Search for the cell housing the specified text and yield its (X, Y) center coordinate. 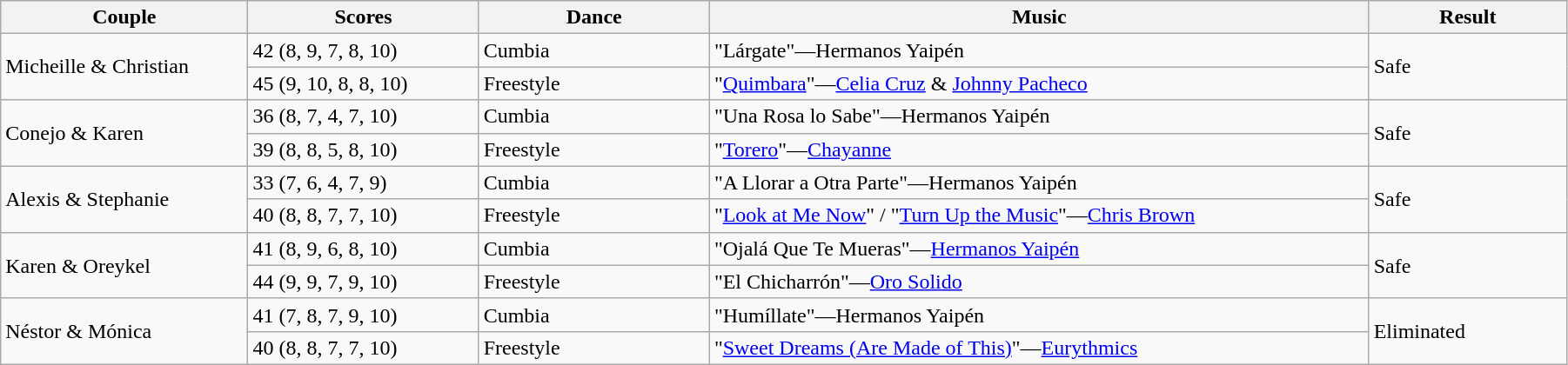
44 (9, 9, 7, 9, 10) (364, 282)
42 (8, 9, 7, 8, 10) (364, 50)
"El Chicharrón"—Oro Solido (1039, 282)
Couple (124, 17)
Néstor & Mónica (124, 331)
"Ojalá Que Te Mueras"—Hermanos Yaipén (1039, 249)
"Una Rosa lo Sabe"—Hermanos Yaipén (1039, 116)
Music (1039, 17)
41 (8, 9, 6, 8, 10) (364, 249)
"Look at Me Now" / "Turn Up the Music"—Chris Brown (1039, 216)
Conejo & Karen (124, 133)
"A Llorar a Otra Parte"—Hermanos Yaipén (1039, 182)
45 (9, 10, 8, 8, 10) (364, 83)
Eliminated (1467, 331)
Karen & Oreykel (124, 265)
"Sweet Dreams (Are Made of This)"—Eurythmics (1039, 348)
41 (7, 8, 7, 9, 10) (364, 315)
39 (8, 8, 5, 8, 10) (364, 149)
Result (1467, 17)
36 (8, 7, 4, 7, 10) (364, 116)
Alexis & Stephanie (124, 199)
"Torero"—Chayanne (1039, 149)
Dance (593, 17)
Micheille & Christian (124, 67)
"Lárgate"—Hermanos Yaipén (1039, 50)
"Humíllate"—Hermanos Yaipén (1039, 315)
"Quimbara"—Celia Cruz & Johnny Pacheco (1039, 83)
Scores (364, 17)
33 (7, 6, 4, 7, 9) (364, 182)
